Determine the (X, Y) coordinate at the center of the cell enclosing the given text.  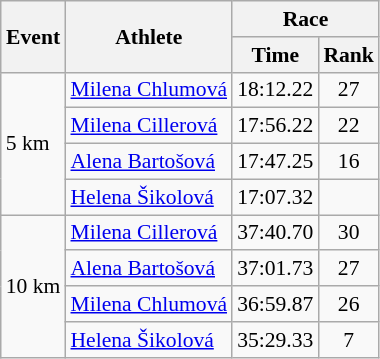
26 (348, 304)
37:40.70 (275, 233)
36:59.87 (275, 304)
10 km (34, 286)
17:56.22 (275, 126)
Athlete (148, 36)
7 (348, 340)
37:01.73 (275, 269)
22 (348, 126)
Rank (348, 55)
18:12.22 (275, 90)
Event (34, 36)
5 km (34, 143)
Race (306, 19)
16 (348, 162)
30 (348, 233)
Time (275, 55)
35:29.33 (275, 340)
17:47.25 (275, 162)
17:07.32 (275, 197)
